Identify which cell holds the provided text, then report its (X, Y) central coordinate. 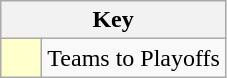
Teams to Playoffs (134, 58)
Key (114, 20)
